Locate the cell with the specified text and output its [x, y] center coordinate. 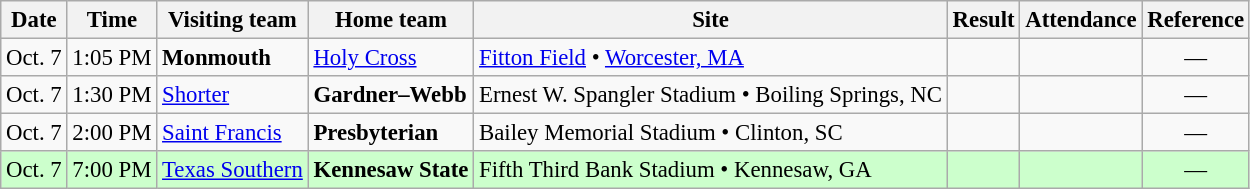
Result [984, 20]
Fitton Field • Worcester, MA [711, 58]
7:00 PM [112, 170]
Time [112, 20]
Ernest W. Spangler Stadium • Boiling Springs, NC [711, 95]
1:30 PM [112, 95]
Site [711, 20]
Saint Francis [232, 133]
Holy Cross [391, 58]
Attendance [1081, 20]
Visiting team [232, 20]
Shorter [232, 95]
Gardner–Webb [391, 95]
Kennesaw State [391, 170]
Date [34, 20]
Fifth Third Bank Stadium • Kennesaw, GA [711, 170]
Bailey Memorial Stadium • Clinton, SC [711, 133]
Monmouth [232, 58]
Presbyterian [391, 133]
Texas Southern [232, 170]
2:00 PM [112, 133]
1:05 PM [112, 58]
Home team [391, 20]
Reference [1196, 20]
